Locate the cell with the specified text and output its (x, y) center coordinate. 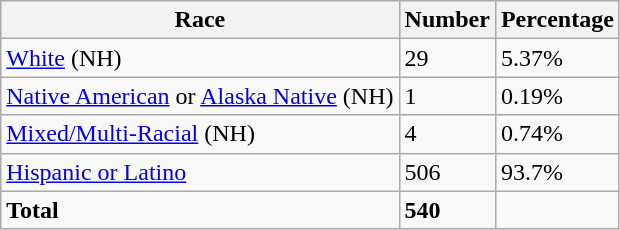
0.74% (557, 134)
0.19% (557, 96)
Race (200, 20)
93.7% (557, 172)
Mixed/Multi-Racial (NH) (200, 134)
Native American or Alaska Native (NH) (200, 96)
506 (447, 172)
540 (447, 210)
Percentage (557, 20)
4 (447, 134)
Hispanic or Latino (200, 172)
White (NH) (200, 58)
Total (200, 210)
Number (447, 20)
29 (447, 58)
5.37% (557, 58)
1 (447, 96)
